Return the [x, y] coordinate for the center point of the cell that contains the specified text.  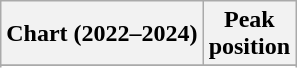
Chart (2022–2024) [102, 34]
Peakposition [249, 34]
